From the cell containing the given text, extract its center point as [X, Y] coordinate. 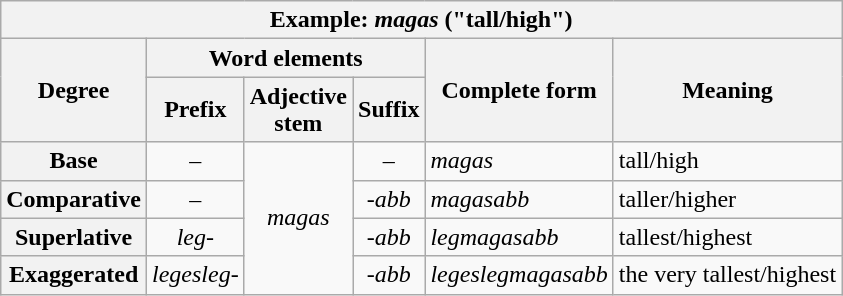
Complete form [519, 90]
the very tallest/highest [727, 275]
taller/higher [727, 199]
magasabb [519, 199]
Word elements [285, 58]
Meaning [727, 90]
Suffix [388, 110]
Base [74, 161]
Adjectivestem [298, 110]
Comparative [74, 199]
tallest/highest [727, 237]
Prefix [195, 110]
tall/high [727, 161]
Example: magas ("tall/high") [422, 20]
Superlative [74, 237]
Exaggerated [74, 275]
Degree [74, 90]
leg- [195, 237]
legesleg- [195, 275]
legmagasabb [519, 237]
legeslegmagasabb [519, 275]
